Output the (x, y) coordinate of the center of the cell containing the given text.  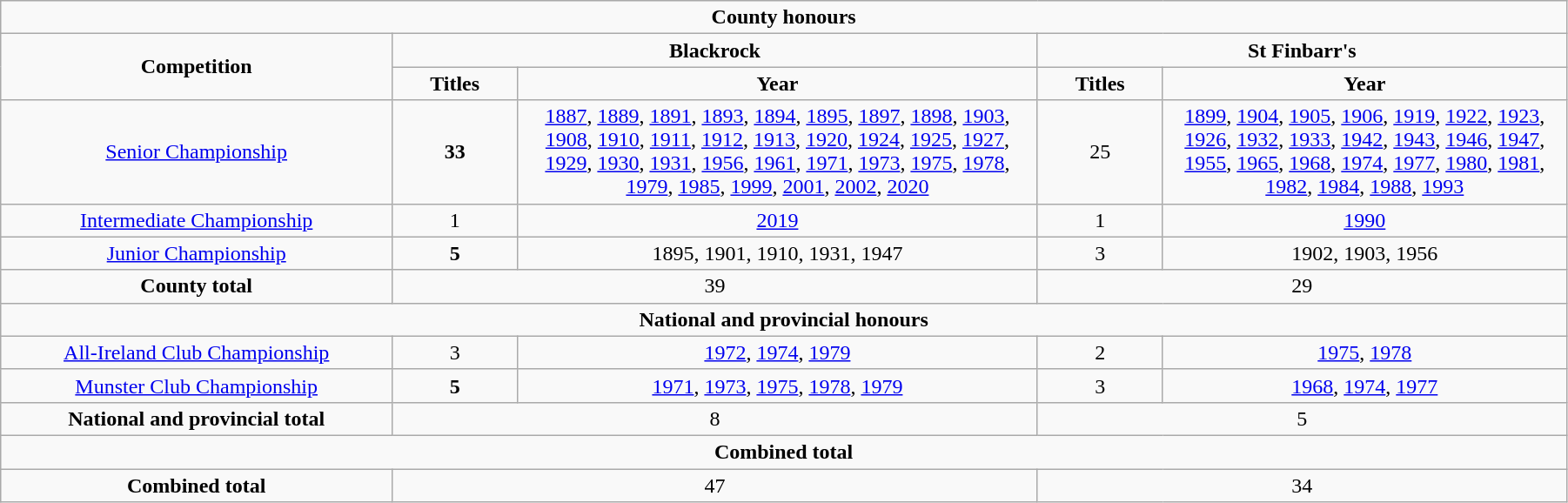
39 (715, 286)
1990 (1364, 220)
Junior Championship (197, 253)
1895, 1901, 1910, 1931, 1947 (778, 253)
2 (1100, 352)
National and provincial total (197, 419)
47 (715, 485)
34 (1302, 485)
1971, 1973, 1975, 1978, 1979 (778, 386)
Senior Championship (197, 151)
1975, 1978 (1364, 352)
1968, 1974, 1977 (1364, 386)
County honours (784, 17)
Munster Club Championship (197, 386)
1972, 1974, 1979 (778, 352)
Competition (197, 67)
Intermediate Championship (197, 220)
Blackrock (715, 50)
1899, 1904, 1905, 1906, 1919, 1922, 1923, 1926, 1932, 1933, 1942, 1943, 1946, 1947, 1955, 1965, 1968, 1974, 1977, 1980, 1981, 1982, 1984, 1988, 1993 (1364, 151)
25 (1100, 151)
33 (455, 151)
St Finbarr's (1302, 50)
8 (715, 419)
All-Ireland Club Championship (197, 352)
National and provincial honours (784, 319)
29 (1302, 286)
County total (197, 286)
2019 (778, 220)
1902, 1903, 1956 (1364, 253)
